Detect which cell encompasses the target text, then output its (X, Y) center coordinate. 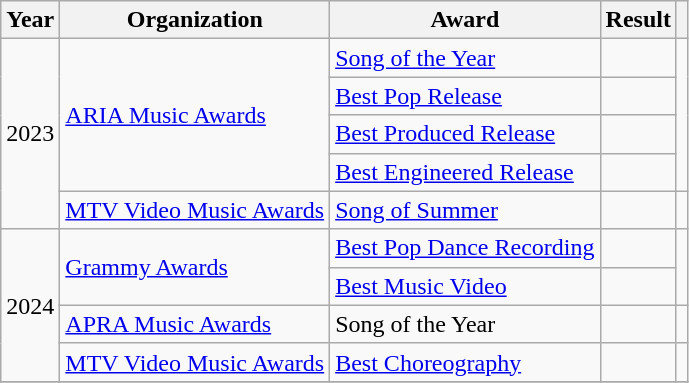
Result (638, 20)
Organization (195, 20)
ARIA Music Awards (195, 115)
Best Music Video (465, 286)
Best Engineered Release (465, 172)
APRA Music Awards (195, 324)
Best Choreography (465, 362)
Song of Summer (465, 210)
2023 (30, 134)
Year (30, 20)
Award (465, 20)
Best Produced Release (465, 134)
Best Pop Release (465, 96)
Best Pop Dance Recording (465, 248)
2024 (30, 305)
Grammy Awards (195, 267)
